Capture the cell that displays the provided text and extract its (x, y) central coordinate. 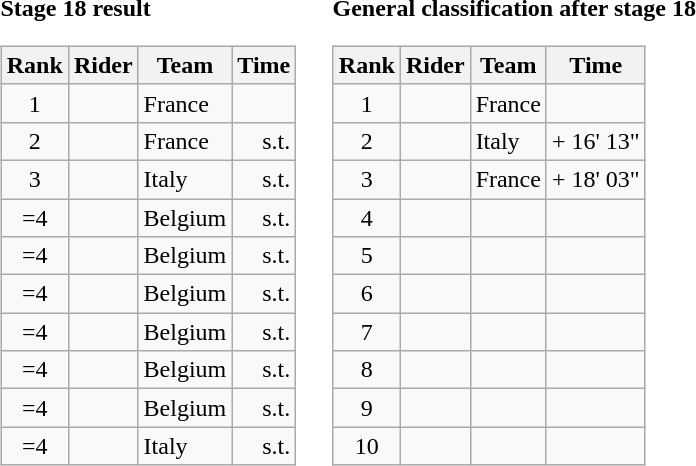
4 (366, 217)
+ 16' 13" (596, 141)
5 (366, 256)
6 (366, 294)
8 (366, 370)
7 (366, 332)
9 (366, 408)
10 (366, 446)
+ 18' 03" (596, 179)
